Extract the [x, y] coordinate from the center of the cell holding the provided text.  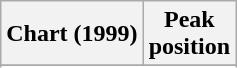
Peakposition [189, 34]
Chart (1999) [72, 34]
